Pinpoint the cell where the given text exists, returning its [x, y] midpoint coordinate. 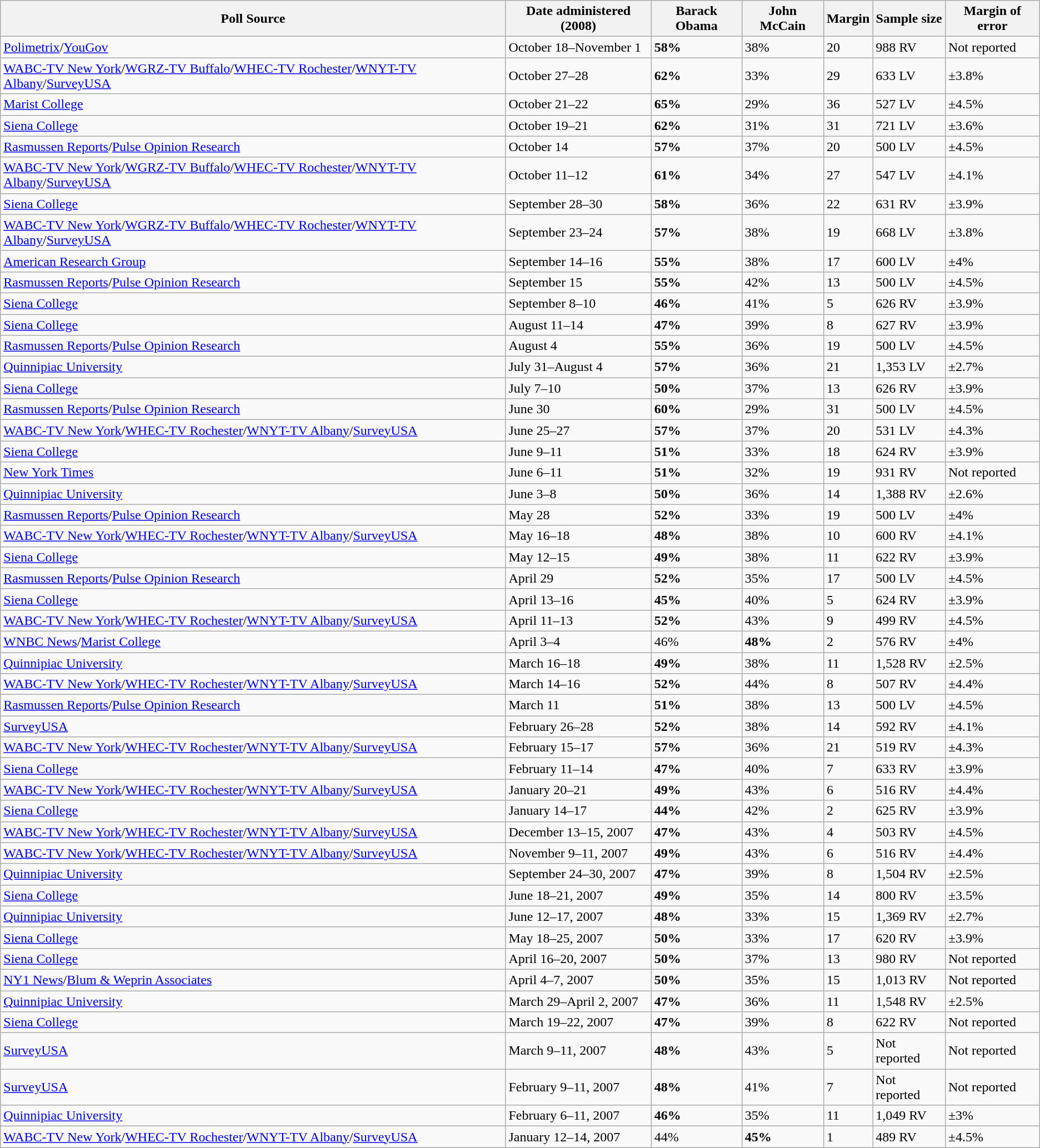
June 3–8 [578, 494]
April 4–7, 2007 [578, 980]
June 25–27 [578, 430]
489 RV [909, 1137]
±3.6% [992, 126]
Margin of error [992, 19]
531 LV [909, 430]
March 9–11, 2007 [578, 1051]
547 LV [909, 176]
Poll Source [253, 19]
1,504 RV [909, 874]
April 29 [578, 578]
September 23–24 [578, 232]
±3.5% [992, 895]
January 12–14, 2007 [578, 1137]
Sample size [909, 19]
±2.6% [992, 494]
December 13–15, 2007 [578, 832]
June 6–11 [578, 473]
9 [848, 620]
576 RV [909, 641]
NY1 News/Blum & Weprin Associates [253, 980]
September 15 [578, 282]
February 26–28 [578, 726]
October 14 [578, 147]
592 RV [909, 726]
October 11–12 [578, 176]
Margin [848, 19]
931 RV [909, 473]
October 19–21 [578, 126]
February 11–14 [578, 769]
January 14–17 [578, 811]
Polimetrix/YouGov [253, 47]
April 16–20, 2007 [578, 959]
600 LV [909, 261]
September 8–10 [578, 303]
July 7–10 [578, 388]
April 13–16 [578, 599]
American Research Group [253, 261]
527 LV [909, 104]
65% [697, 104]
New York Times [253, 473]
June 18–21, 2007 [578, 895]
April 3–4 [578, 641]
1,528 RV [909, 663]
January 20–21 [578, 790]
Date administered (2008) [578, 19]
507 RV [909, 684]
32% [782, 473]
May 28 [578, 515]
October 18–November 1 [578, 47]
February 9–11, 2007 [578, 1087]
499 RV [909, 620]
November 9–11, 2007 [578, 853]
988 RV [909, 47]
627 RV [909, 325]
519 RV [909, 748]
March 14–16 [578, 684]
September 24–30, 2007 [578, 874]
August 4 [578, 346]
September 28–30 [578, 204]
34% [782, 176]
April 11–13 [578, 620]
60% [697, 409]
800 RV [909, 895]
18 [848, 452]
June 9–11 [578, 452]
February 6–11, 2007 [578, 1116]
1,049 RV [909, 1116]
503 RV [909, 832]
Marist College [253, 104]
John McCain [782, 19]
22 [848, 204]
668 LV [909, 232]
600 RV [909, 536]
1,548 RV [909, 1001]
July 31–August 4 [578, 367]
1,013 RV [909, 980]
10 [848, 536]
October 27–28 [578, 76]
625 RV [909, 811]
27 [848, 176]
620 RV [909, 938]
1,353 LV [909, 367]
633 RV [909, 769]
May 18–25, 2007 [578, 938]
29 [848, 76]
31% [782, 126]
June 30 [578, 409]
October 21–22 [578, 104]
WNBC News/Marist College [253, 641]
633 LV [909, 76]
721 LV [909, 126]
March 16–18 [578, 663]
36 [848, 104]
February 15–17 [578, 748]
631 RV [909, 204]
±3% [992, 1116]
March 11 [578, 705]
March 19–22, 2007 [578, 1022]
March 29–April 2, 2007 [578, 1001]
4 [848, 832]
June 12–17, 2007 [578, 916]
September 14–16 [578, 261]
May 12–15 [578, 557]
1 [848, 1137]
August 11–14 [578, 325]
Barack Obama [697, 19]
61% [697, 176]
1,369 RV [909, 916]
May 16–18 [578, 536]
980 RV [909, 959]
1,388 RV [909, 494]
